Find where the given text appears and provide that cell's center as (X, Y) coordinate. 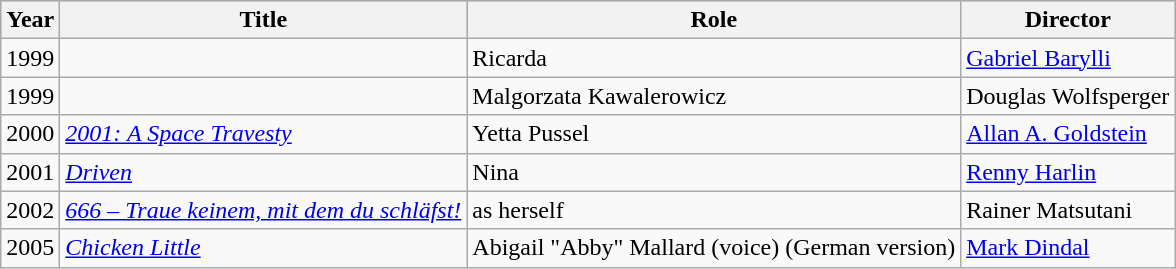
Renny Harlin (1068, 172)
Mark Dindal (1068, 248)
2000 (30, 134)
666 – Traue keinem, mit dem du schläfst! (264, 210)
Role (714, 20)
Year (30, 20)
2002 (30, 210)
Director (1068, 20)
Malgorzata Kawalerowicz (714, 96)
as herself (714, 210)
Driven (264, 172)
Title (264, 20)
2005 (30, 248)
Allan A. Goldstein (1068, 134)
Ricarda (714, 58)
Rainer Matsutani (1068, 210)
2001: A Space Travesty (264, 134)
Douglas Wolfsperger (1068, 96)
Yetta Pussel (714, 134)
Nina (714, 172)
Gabriel Barylli (1068, 58)
2001 (30, 172)
Chicken Little (264, 248)
Abigail "Abby" Mallard (voice) (German version) (714, 248)
